Provide the (X, Y) coordinate of the cell's center where the given text is located.  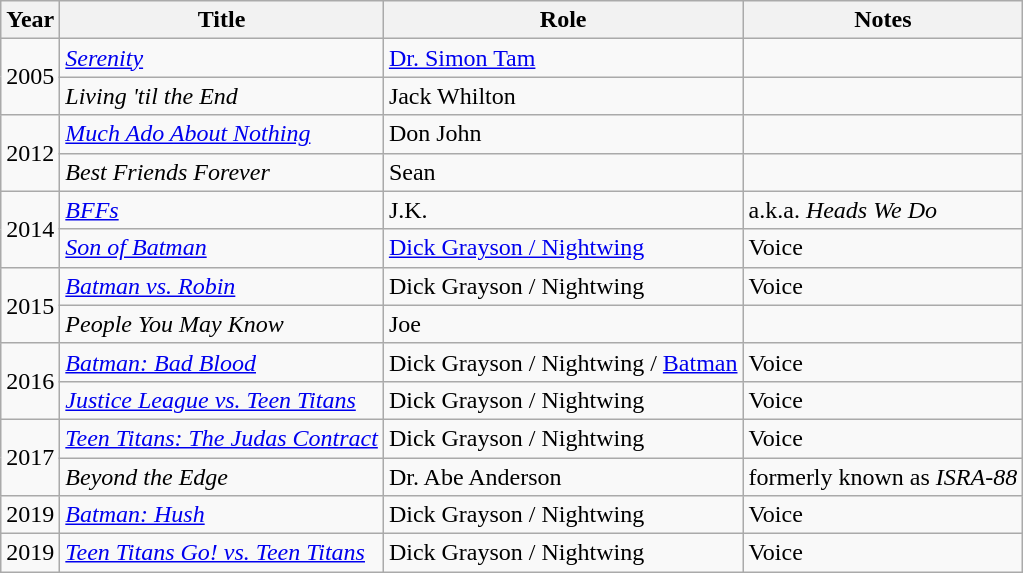
Batman: Hush (222, 515)
2014 (30, 229)
a.k.a. Heads We Do (883, 210)
2005 (30, 77)
Sean (563, 172)
Serenity (222, 58)
2016 (30, 381)
Beyond the Edge (222, 477)
Teen Titans: The Judas Contract (222, 438)
Dick Grayson / Nightwing / Batman (563, 362)
Best Friends Forever (222, 172)
Year (30, 20)
People You May Know (222, 324)
Justice League vs. Teen Titans (222, 400)
formerly known as ISRA-88 (883, 477)
Title (222, 20)
BFFs (222, 210)
2017 (30, 457)
Role (563, 20)
Dr. Abe Anderson (563, 477)
2012 (30, 153)
J.K. (563, 210)
Teen Titans Go! vs. Teen Titans (222, 553)
Don John (563, 134)
Much Ado About Nothing (222, 134)
Batman vs. Robin (222, 286)
2015 (30, 305)
Jack Whilton (563, 96)
Joe (563, 324)
Batman: Bad Blood (222, 362)
Living 'til the End (222, 96)
Son of Batman (222, 248)
Notes (883, 20)
Dr. Simon Tam (563, 58)
